Determine the (X, Y) coordinate at the center of the cell enclosing the given text.  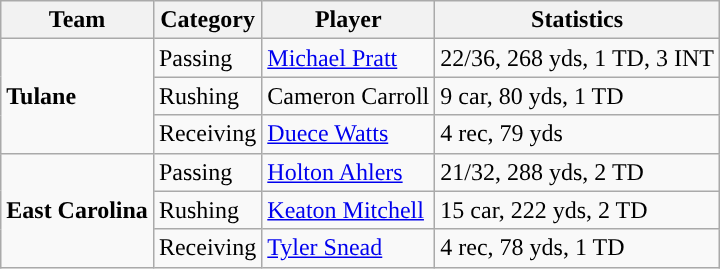
Tulane (78, 96)
22/36, 268 yds, 1 TD, 3 INT (578, 58)
Holton Ahlers (348, 172)
15 car, 222 yds, 2 TD (578, 210)
Statistics (578, 20)
Keaton Mitchell (348, 210)
Tyler Snead (348, 248)
9 car, 80 yds, 1 TD (578, 96)
Duece Watts (348, 134)
4 rec, 79 yds (578, 134)
Cameron Carroll (348, 96)
Category (207, 20)
Player (348, 20)
Team (78, 20)
East Carolina (78, 210)
4 rec, 78 yds, 1 TD (578, 248)
Michael Pratt (348, 58)
21/32, 288 yds, 2 TD (578, 172)
